Search for the cell housing the specified text and yield its [X, Y] center coordinate. 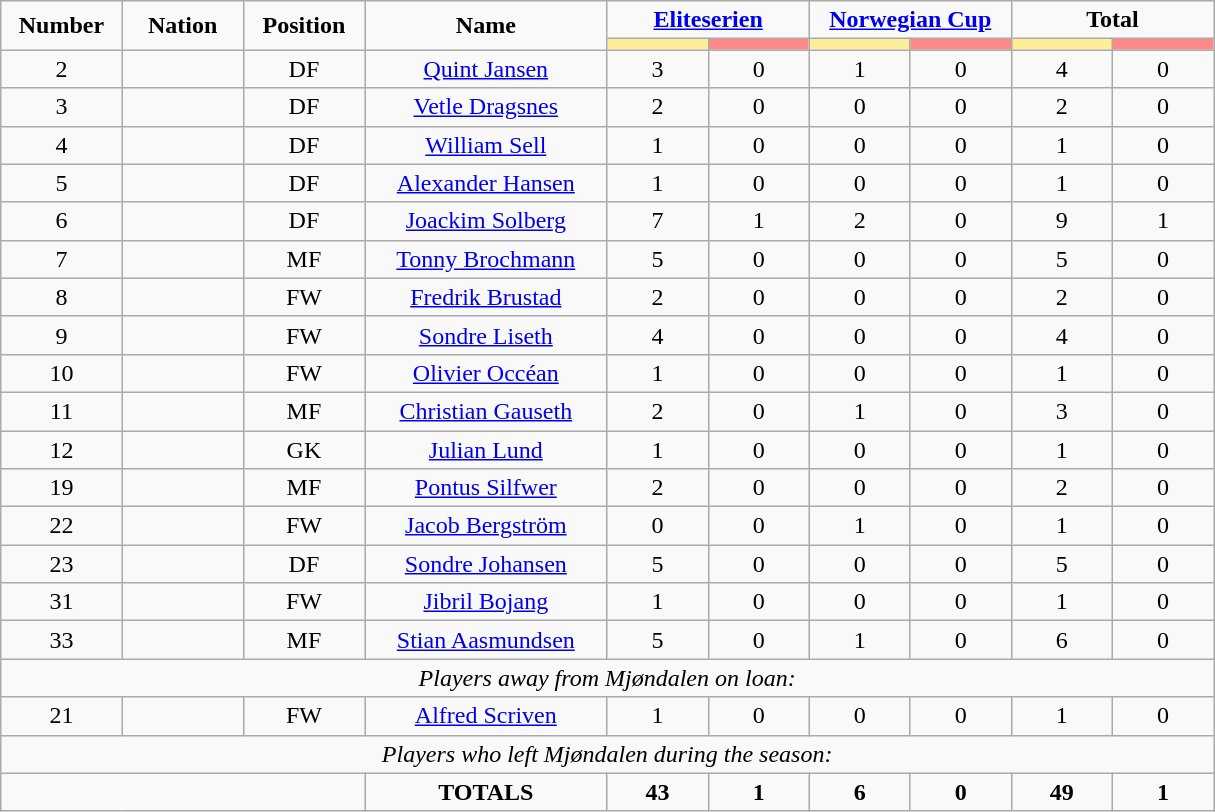
Nation [182, 26]
Number [62, 26]
Jibril Bojang [486, 602]
33 [62, 640]
Players away from Mjøndalen on loan: [608, 678]
23 [62, 564]
11 [62, 411]
Christian Gauseth [486, 411]
Players who left Mjøndalen during the season: [608, 754]
Fredrik Brustad [486, 297]
Joackim Solberg [486, 221]
William Sell [486, 145]
43 [658, 792]
Alfred Scriven [486, 716]
Quint Jansen [486, 69]
GK [304, 449]
Position [304, 26]
Pontus Silfwer [486, 488]
Stian Aasmundsen [486, 640]
Sondre Liseth [486, 335]
21 [62, 716]
Olivier Occéan [486, 373]
Name [486, 26]
Alexander Hansen [486, 183]
Total [1112, 20]
Julian Lund [486, 449]
Sondre Johansen [486, 564]
10 [62, 373]
31 [62, 602]
8 [62, 297]
22 [62, 526]
Tonny Brochmann [486, 259]
TOTALS [486, 792]
Eliteserien [708, 20]
49 [1062, 792]
Jacob Bergström [486, 526]
Vetle Dragsnes [486, 107]
12 [62, 449]
Norwegian Cup [910, 20]
19 [62, 488]
